For the text-containing cell, return its midpoint in (X, Y) coordinate format. 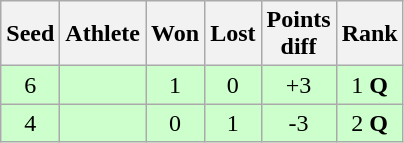
2 Q (370, 123)
Athlete (103, 34)
4 (30, 123)
Rank (370, 34)
+3 (298, 85)
Lost (233, 34)
Won (176, 34)
6 (30, 85)
Pointsdiff (298, 34)
-3 (298, 123)
1 Q (370, 85)
Seed (30, 34)
